Identify which cell holds the provided text, then report its [x, y] central coordinate. 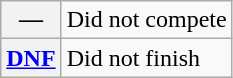
Did not finish [146, 58]
Did not compete [146, 20]
— [31, 20]
DNF [31, 58]
